Scan for the cell matching the given text and deliver its [x, y] coordinate at center. 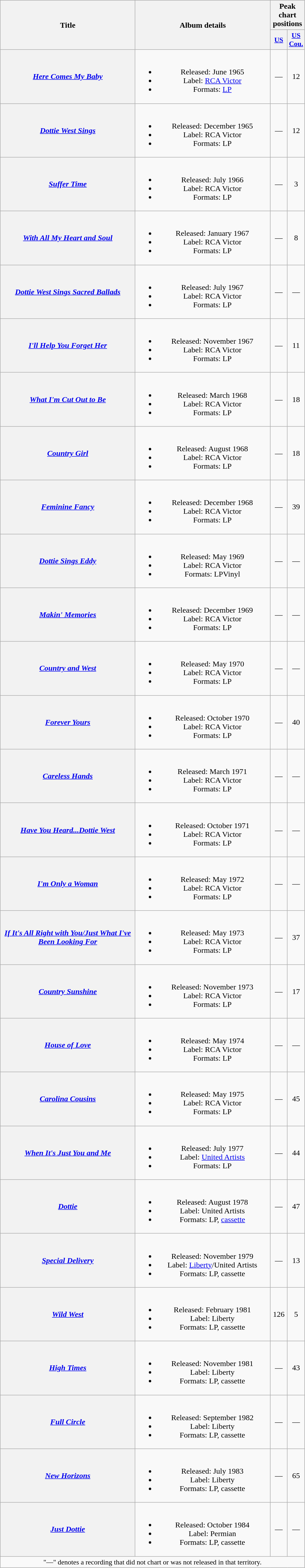
Just Dottie [68, 1529]
Released: November 1981Label: LibertyFormats: LP, cassette [203, 1368]
47 [296, 1207]
Released: January 1967Label: RCA VictorFormats: LP [203, 238]
Released: May 1972Label: RCA VictorFormats: LP [203, 884]
New Horizons [68, 1476]
5 [296, 1314]
Released: September 1982Label: LibertyFormats: LP, cassette [203, 1422]
Suffer Time [68, 184]
Carolina Cousins [68, 1099]
I'm Only a Woman [68, 884]
Forever Yours [68, 722]
Country Sunshine [68, 991]
House of Love [68, 1045]
43 [296, 1368]
11 [296, 345]
Released: May 1970Label: RCA VictorFormats: LP [203, 669]
Released: May 1974Label: RCA VictorFormats: LP [203, 1045]
44 [296, 1152]
Country Girl [68, 453]
Released: October 1971Label: RCA VictorFormats: LP [203, 830]
Released: October 1970Label: RCA VictorFormats: LP [203, 722]
Dottie West Sings [68, 130]
Country and West [68, 669]
13 [296, 1260]
17 [296, 991]
Album details [203, 25]
Peak chartpositions [287, 15]
Released: November 1973Label: RCA VictorFormats: LP [203, 991]
Dottie West Sings Sacred Ballads [68, 292]
Released: July 1967Label: RCA VictorFormats: LP [203, 292]
Released: February 1981Label: LibertyFormats: LP, cassette [203, 1314]
Released: March 1968Label: RCA VictorFormats: LP [203, 399]
Dottie Sings Eddy [68, 561]
Released: October 1984Label: PermianFormats: LP, cassette [203, 1529]
Dottie [68, 1207]
Released: March 1971Label: RCA VictorFormats: LP [203, 776]
Released: May 1975Label: RCA VictorFormats: LP [203, 1099]
Released: August 1978Label: United ArtistsFormats: LP, cassette [203, 1207]
65 [296, 1476]
Title [68, 25]
126 [279, 1314]
Special Delivery [68, 1260]
US [279, 40]
Released: December 1969Label: RCA VictorFormats: LP [203, 615]
When It's Just You and Me [68, 1152]
High Times [68, 1368]
USCou. [296, 40]
8 [296, 238]
Wild West [68, 1314]
Released: November 1979Label: Liberty/United ArtistsFormats: LP, cassette [203, 1260]
Released: May 1973Label: RCA VictorFormats: LP [203, 937]
If It's All Right with You/Just What I've Been Looking For [68, 937]
Careless Hands [68, 776]
39 [296, 507]
Feminine Fancy [68, 507]
Makin' Memories [68, 615]
45 [296, 1099]
Released: December 1968Label: RCA VictorFormats: LP [203, 507]
Released: November 1967Label: RCA VictorFormats: LP [203, 345]
37 [296, 937]
"—" denotes a recording that did not chart or was not released in that territory. [153, 1562]
Have You Heard...Dottie West [68, 830]
Released: May 1969Label: RCA VictorFormats: LPVinyl [203, 561]
40 [296, 722]
I'll Help You Forget Her [68, 345]
Released: July 1983Label: LibertyFormats: LP, cassette [203, 1476]
3 [296, 184]
Here Comes My Baby [68, 77]
Full Circle [68, 1422]
Released: August 1968Label: RCA VictorFormats: LP [203, 453]
Released: December 1965Label: RCA VictorFormats: LP [203, 130]
What I'm Cut Out to Be [68, 399]
Released: July 1966Label: RCA VictorFormats: LP [203, 184]
With All My Heart and Soul [68, 238]
Released: July 1977Label: United ArtistsFormats: LP [203, 1152]
Released: June 1965Label: RCA VictorFormats: LP [203, 77]
